For the text-containing cell, return its midpoint in (X, Y) coordinate format. 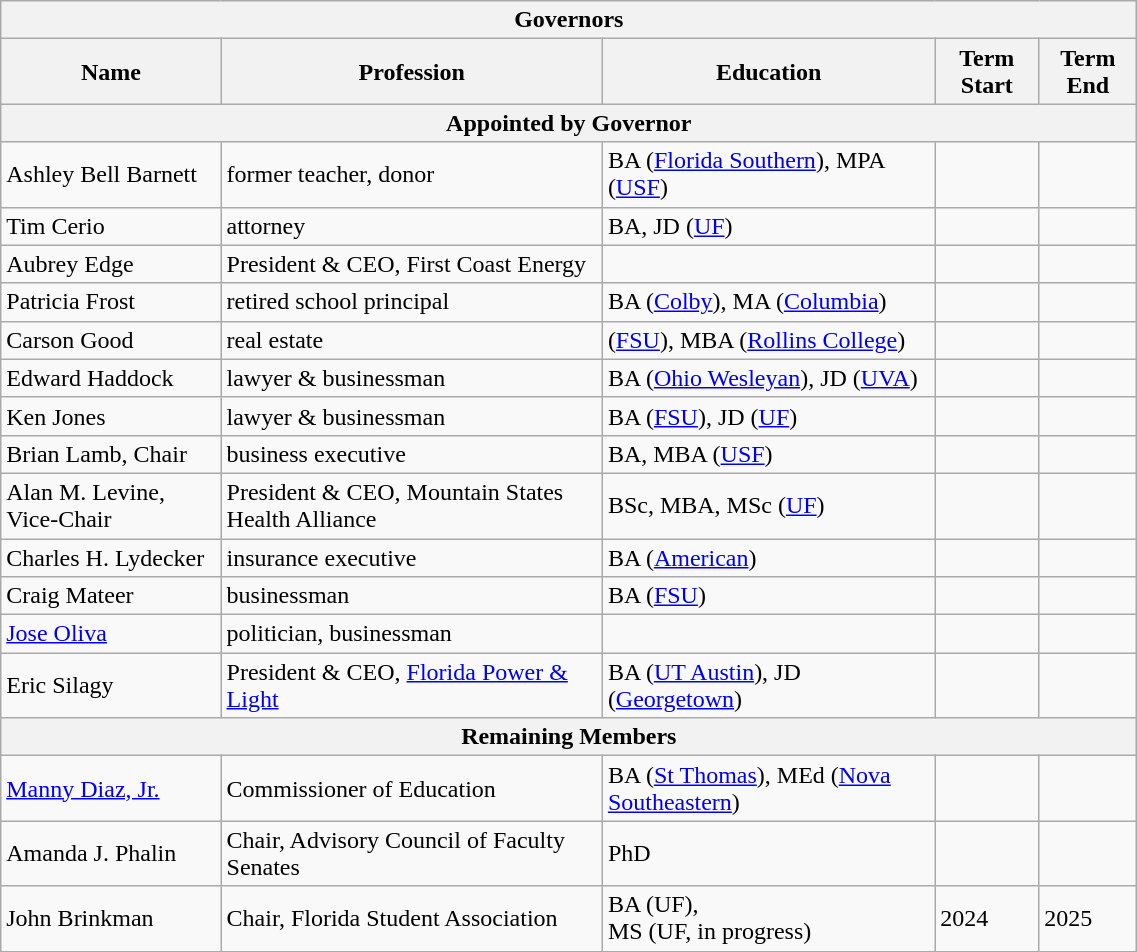
Commissioner of Education (412, 788)
(FSU), MBA (Rollins College) (768, 340)
Chair, Advisory Council of Faculty Senates (412, 854)
2024 (987, 918)
Ken Jones (111, 416)
Ashley Bell Barnett (111, 174)
BA (Colby), MA (Columbia) (768, 302)
real estate (412, 340)
former teacher, donor (412, 174)
Patricia Frost (111, 302)
politician, businessman (412, 634)
President & CEO, First Coast Energy (412, 264)
BSc, MBA, MSc (UF) (768, 506)
President & CEO, Florida Power & Light (412, 686)
Amanda J. Phalin (111, 854)
John Brinkman (111, 918)
BA (UF),MS (UF, in progress) (768, 918)
BA (Ohio Wesleyan), JD (UVA) (768, 378)
Chair, Florida Student Association (412, 918)
Brian Lamb, Chair (111, 454)
Aubrey Edge (111, 264)
Tim Cerio (111, 226)
Manny Diaz, Jr. (111, 788)
Eric Silagy (111, 686)
BA, MBA (USF) (768, 454)
2025 (1088, 918)
BA (Florida Southern), MPA (USF) (768, 174)
Education (768, 72)
Edward Haddock (111, 378)
BA (FSU) (768, 596)
attorney (412, 226)
President & CEO, Mountain States Health Alliance (412, 506)
PhD (768, 854)
Alan M. Levine, Vice-Chair (111, 506)
BA (UT Austin), JD (Georgetown) (768, 686)
Term Start (987, 72)
BA (FSU), JD (UF) (768, 416)
Governors (569, 20)
retired school principal (412, 302)
BA (American) (768, 557)
Jose Oliva (111, 634)
Craig Mateer (111, 596)
insurance executive (412, 557)
Appointed by Governor (569, 123)
Remaining Members (569, 737)
Charles H. Lydecker (111, 557)
Term End (1088, 72)
Carson Good (111, 340)
Profession (412, 72)
business executive (412, 454)
Name (111, 72)
BA (St Thomas), MEd (Nova Southeastern) (768, 788)
businessman (412, 596)
BA, JD (UF) (768, 226)
